Provide the [X, Y] coordinate of the cell's center where the given text is located.  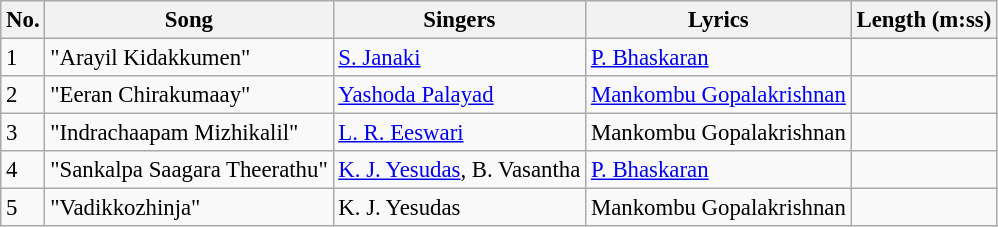
5 [23, 208]
Song [189, 20]
Yashoda Palayad [460, 95]
"Arayil Kidakkumen" [189, 58]
Singers [460, 20]
K. J. Yesudas, B. Vasantha [460, 170]
S. Janaki [460, 58]
L. R. Eeswari [460, 133]
"Vadikkozhinja" [189, 208]
Length (m:ss) [924, 20]
"Sankalpa Saagara Theerathu" [189, 170]
"Indrachaapam Mizhikalil" [189, 133]
No. [23, 20]
4 [23, 170]
Lyrics [719, 20]
3 [23, 133]
1 [23, 58]
2 [23, 95]
K. J. Yesudas [460, 208]
"Eeran Chirakumaay" [189, 95]
